Identify which cell holds the provided text, then report its [X, Y] central coordinate. 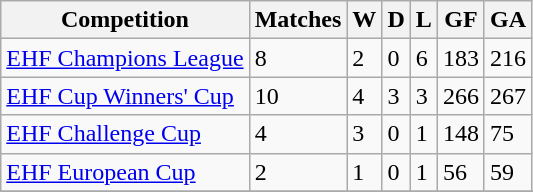
EHF European Cup [125, 172]
EHF Champions League [125, 58]
183 [460, 58]
266 [460, 96]
59 [508, 172]
10 [298, 96]
GF [460, 20]
75 [508, 134]
EHF Challenge Cup [125, 134]
D [396, 20]
L [424, 20]
Competition [125, 20]
GA [508, 20]
267 [508, 96]
216 [508, 58]
56 [460, 172]
W [364, 20]
EHF Cup Winners' Cup [125, 96]
6 [424, 58]
148 [460, 134]
Matches [298, 20]
8 [298, 58]
